Identify which cell holds the provided text, then report its (x, y) central coordinate. 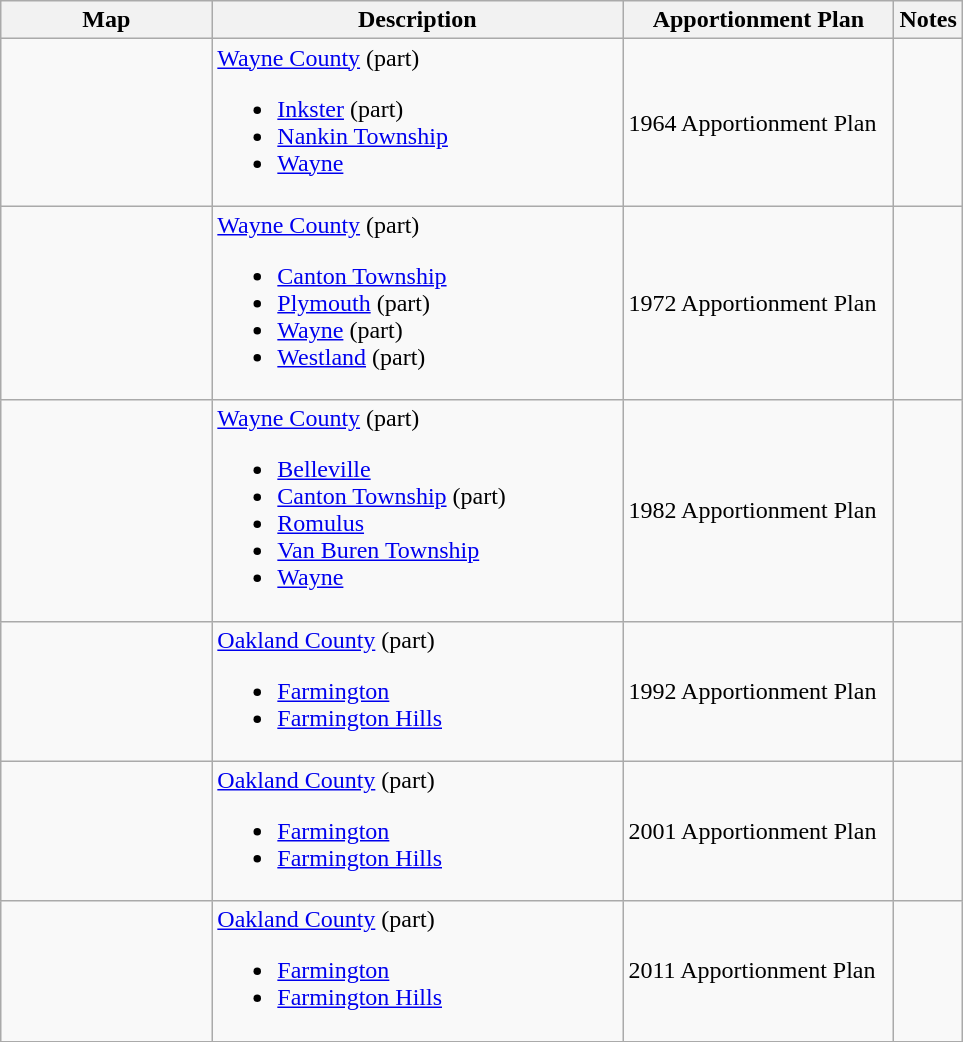
Description (418, 20)
Notes (928, 20)
2011 Apportionment Plan (758, 971)
1992 Apportionment Plan (758, 691)
1964 Apportionment Plan (758, 122)
1972 Apportionment Plan (758, 303)
2001 Apportionment Plan (758, 831)
1982 Apportionment Plan (758, 510)
Map (106, 20)
Apportionment Plan (758, 20)
Wayne County (part)Canton TownshipPlymouth (part)Wayne (part)Westland (part) (418, 303)
Wayne County (part)Inkster (part)Nankin TownshipWayne (418, 122)
Wayne County (part)BellevilleCanton Township (part)RomulusVan Buren TownshipWayne (418, 510)
